Return the (X, Y) coordinate for the center point of the cell that contains the specified text.  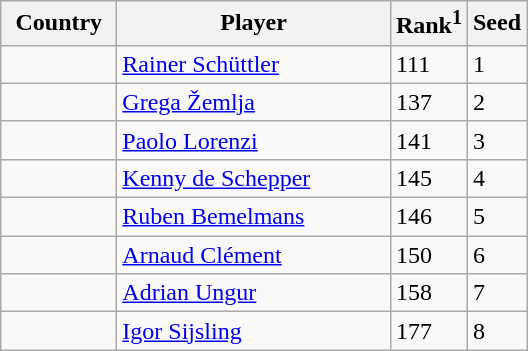
Paolo Lorenzi (254, 140)
158 (428, 293)
Seed (496, 24)
7 (496, 293)
Country (59, 24)
Arnaud Clément (254, 255)
6 (496, 255)
Kenny de Schepper (254, 178)
Rank1 (428, 24)
150 (428, 255)
146 (428, 217)
145 (428, 178)
137 (428, 102)
3 (496, 140)
Player (254, 24)
8 (496, 331)
1 (496, 64)
141 (428, 140)
4 (496, 178)
Rainer Schüttler (254, 64)
Igor Sijsling (254, 331)
2 (496, 102)
177 (428, 331)
Adrian Ungur (254, 293)
5 (496, 217)
Grega Žemlja (254, 102)
Ruben Bemelmans (254, 217)
111 (428, 64)
